Return the [X, Y] coordinate for the center point of the cell that contains the specified text.  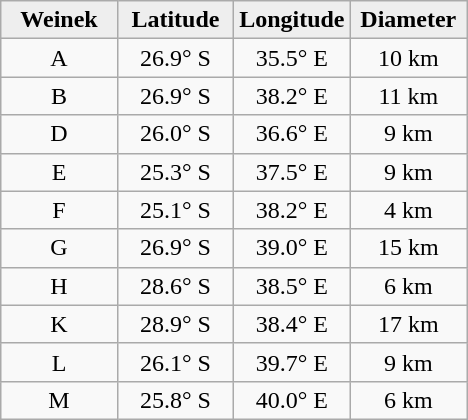
39.7° E [292, 362]
H [59, 286]
40.0° E [292, 400]
Weinek [59, 20]
Longitude [292, 20]
E [59, 172]
26.1° S [175, 362]
35.5° E [292, 58]
Latitude [175, 20]
M [59, 400]
A [59, 58]
38.4° E [292, 324]
25.8° S [175, 400]
K [59, 324]
37.5° E [292, 172]
25.1° S [175, 210]
Diameter [408, 20]
L [59, 362]
4 km [408, 210]
36.6° E [292, 134]
15 km [408, 248]
28.9° S [175, 324]
25.3° S [175, 172]
G [59, 248]
38.5° E [292, 286]
B [59, 96]
28.6° S [175, 286]
10 km [408, 58]
26.0° S [175, 134]
D [59, 134]
17 km [408, 324]
39.0° E [292, 248]
11 km [408, 96]
F [59, 210]
